For the text-containing cell, return its midpoint in [X, Y] coordinate format. 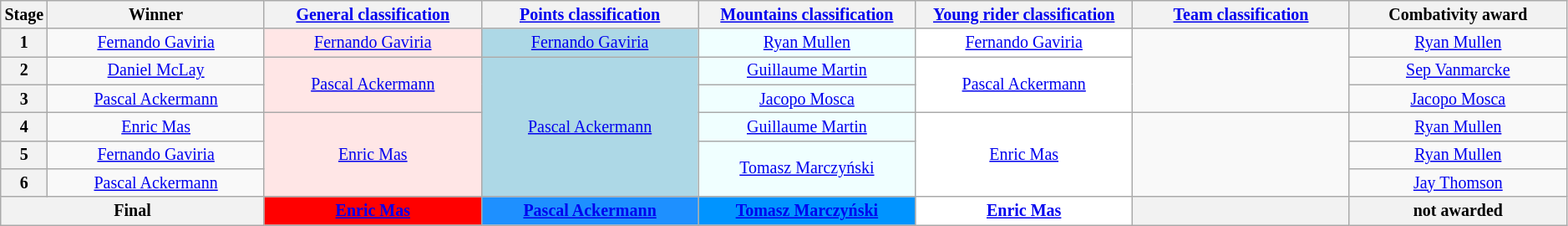
Jay Thomson [1458, 182]
not awarded [1458, 211]
5 [24, 154]
Combativity award [1458, 15]
Young rider classification [1024, 15]
Mountains classification [807, 15]
Winner [156, 15]
Team classification [1241, 15]
6 [24, 182]
Daniel McLay [156, 70]
General classification [373, 15]
Sep Vanmarcke [1458, 70]
4 [24, 127]
Points classification [590, 15]
Stage [24, 15]
2 [24, 70]
1 [24, 44]
Final [133, 211]
3 [24, 99]
